Determine the [x, y] coordinate at the center of the cell enclosing the given text.  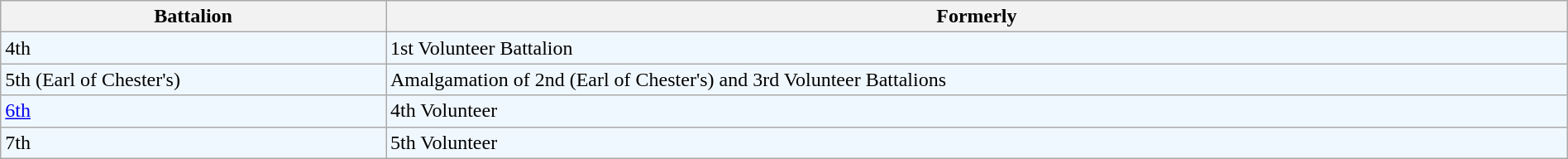
Formerly [976, 17]
Amalgamation of 2nd (Earl of Chester's) and 3rd Volunteer Battalions [976, 79]
4th [194, 48]
5th (Earl of Chester's) [194, 79]
5th Volunteer [976, 142]
1st Volunteer Battalion [976, 48]
4th Volunteer [976, 111]
7th [194, 142]
Battalion [194, 17]
6th [194, 111]
